Output the [X, Y] coordinate of the center of the cell containing the given text.  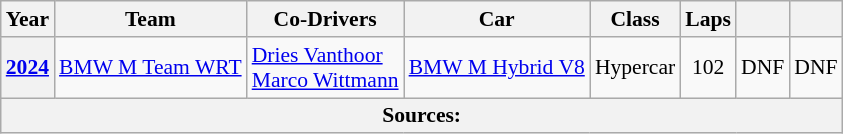
Sources: [422, 116]
BMW M Hybrid V8 [497, 68]
Car [497, 19]
Year [28, 19]
Dries Vanthoor Marco Wittmann [326, 68]
Team [150, 19]
Class [635, 19]
Hypercar [635, 68]
2024 [28, 68]
Laps [708, 19]
BMW M Team WRT [150, 68]
Co-Drivers [326, 19]
102 [708, 68]
